Determine the (x, y) coordinate at the center of the cell enclosing the given text.  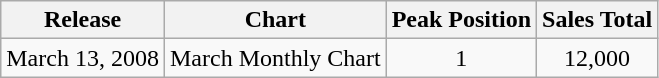
Sales Total (598, 20)
Peak Position (461, 20)
Chart (275, 20)
March Monthly Chart (275, 58)
12,000 (598, 58)
1 (461, 58)
Release (83, 20)
March 13, 2008 (83, 58)
